Capture the cell that displays the provided text and extract its (x, y) central coordinate. 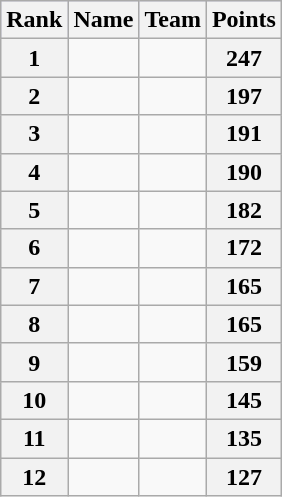
197 (244, 96)
145 (244, 400)
9 (34, 362)
4 (34, 172)
182 (244, 210)
10 (34, 400)
6 (34, 248)
Name (104, 20)
Team (173, 20)
7 (34, 286)
3 (34, 134)
172 (244, 248)
Points (244, 20)
247 (244, 58)
159 (244, 362)
8 (34, 324)
191 (244, 134)
190 (244, 172)
127 (244, 477)
2 (34, 96)
11 (34, 438)
Rank (34, 20)
12 (34, 477)
5 (34, 210)
135 (244, 438)
1 (34, 58)
